Determine the (X, Y) coordinate at the center of the cell enclosing the given text.  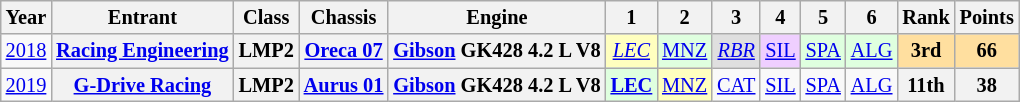
Year (26, 17)
Oreca 07 (344, 51)
Engine (496, 17)
2019 (26, 85)
1 (632, 17)
Racing Engineering (142, 51)
Entrant (142, 17)
11th (926, 85)
3rd (926, 51)
66 (987, 51)
Points (987, 17)
2 (684, 17)
3 (736, 17)
6 (872, 17)
Rank (926, 17)
38 (987, 85)
2018 (26, 51)
CAT (736, 85)
4 (780, 17)
5 (824, 17)
Class (266, 17)
Aurus 01 (344, 85)
G-Drive Racing (142, 85)
Chassis (344, 17)
RBR (736, 51)
